Scan for the cell matching the given text and deliver its [X, Y] coordinate at center. 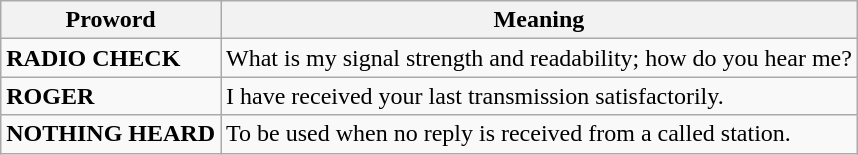
ROGER [111, 96]
Proword [111, 20]
To be used when no reply is received from a called station. [538, 134]
RADIO CHECK [111, 58]
I have received your last transmission satisfactorily. [538, 96]
What is my signal strength and readability; how do you hear me? [538, 58]
NOTHING HEARD [111, 134]
Meaning [538, 20]
